Return (x, y) of the center of cell containing provided text 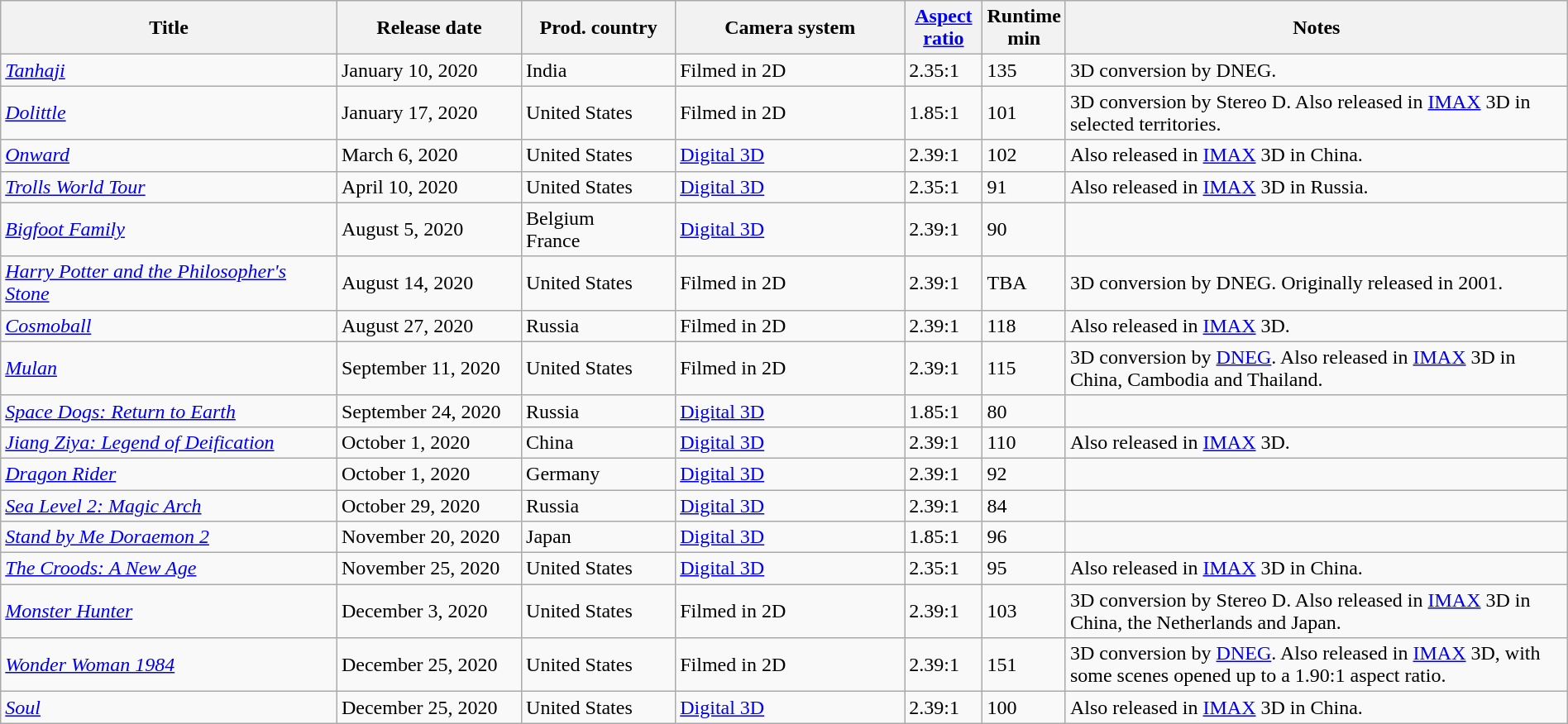
Release date (428, 28)
BelgiumFrance (599, 230)
Stand by Me Doraemon 2 (169, 537)
Dolittle (169, 112)
3D conversion by Stereo D. Also released in IMAX 3D in China, the Netherlands and Japan. (1317, 612)
80 (1024, 411)
August 5, 2020 (428, 230)
Cosmoball (169, 326)
3D conversion by DNEG. Also released in IMAX 3D, with some scenes opened up to a 1.90:1 aspect ratio. (1317, 664)
Dragon Rider (169, 474)
Japan (599, 537)
3D conversion by DNEG. (1317, 70)
Runtime min (1024, 28)
95 (1024, 569)
TBA (1024, 283)
Mulan (169, 369)
September 24, 2020 (428, 411)
November 25, 2020 (428, 569)
August 14, 2020 (428, 283)
Space Dogs: Return to Earth (169, 411)
Sea Level 2: Magic Arch (169, 505)
Germany (599, 474)
December 3, 2020 (428, 612)
91 (1024, 187)
110 (1024, 442)
March 6, 2020 (428, 155)
September 11, 2020 (428, 369)
118 (1024, 326)
100 (1024, 707)
Title (169, 28)
January 10, 2020 (428, 70)
84 (1024, 505)
3D conversion by DNEG. Originally released in 2001. (1317, 283)
Tanhaji (169, 70)
Bigfoot Family (169, 230)
India (599, 70)
Prod. country (599, 28)
Monster Hunter (169, 612)
Aspect ratio (944, 28)
August 27, 2020 (428, 326)
3D conversion by Stereo D. Also released in IMAX 3D in selected territories. (1317, 112)
Trolls World Tour (169, 187)
The Croods: A New Age (169, 569)
92 (1024, 474)
Onward (169, 155)
October 29, 2020 (428, 505)
November 20, 2020 (428, 537)
China (599, 442)
151 (1024, 664)
Soul (169, 707)
Harry Potter and the Philosopher's Stone (169, 283)
101 (1024, 112)
Jiang Ziya: Legend of Deification (169, 442)
115 (1024, 369)
Also released in IMAX 3D in Russia. (1317, 187)
Wonder Woman 1984 (169, 664)
Camera system (791, 28)
135 (1024, 70)
April 10, 2020 (428, 187)
Notes (1317, 28)
102 (1024, 155)
103 (1024, 612)
90 (1024, 230)
96 (1024, 537)
3D conversion by DNEG. Also released in IMAX 3D in China, Cambodia and Thailand. (1317, 369)
January 17, 2020 (428, 112)
